From the cell containing the given text, extract its center point as [x, y] coordinate. 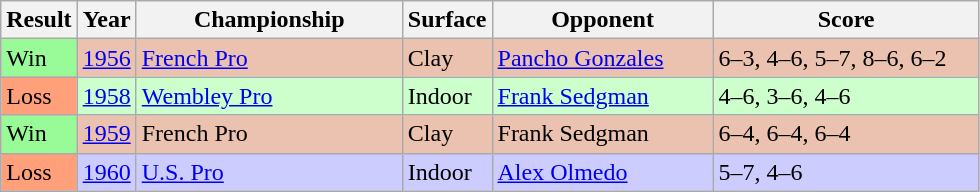
4–6, 3–6, 4–6 [846, 96]
Score [846, 20]
Pancho Gonzales [602, 58]
Surface [447, 20]
U.S. Pro [269, 172]
1959 [106, 134]
1960 [106, 172]
6–3, 4–6, 5–7, 8–6, 6–2 [846, 58]
Opponent [602, 20]
1958 [106, 96]
Wembley Pro [269, 96]
6–4, 6–4, 6–4 [846, 134]
1956 [106, 58]
Alex Olmedo [602, 172]
Year [106, 20]
Result [39, 20]
Championship [269, 20]
5–7, 4–6 [846, 172]
